Identify which cell holds the provided text, then report its [x, y] central coordinate. 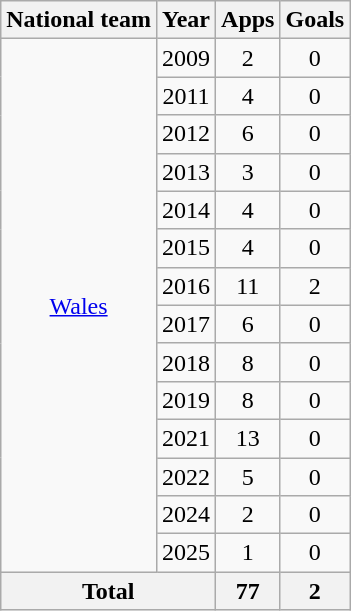
2013 [186, 172]
Total [108, 591]
Apps [248, 20]
2025 [186, 553]
2014 [186, 210]
2022 [186, 477]
2015 [186, 248]
2018 [186, 362]
2021 [186, 438]
Goals [315, 20]
2011 [186, 96]
1 [248, 553]
Year [186, 20]
2024 [186, 515]
2009 [186, 58]
National team [79, 20]
2012 [186, 134]
2016 [186, 286]
3 [248, 172]
13 [248, 438]
77 [248, 591]
5 [248, 477]
2017 [186, 324]
2019 [186, 400]
11 [248, 286]
Wales [79, 306]
